Return [x, y] of the center of cell containing provided text 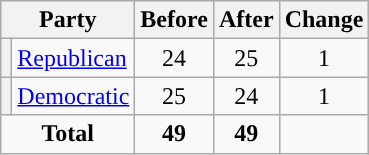
Before [174, 20]
Democratic [74, 96]
Party [68, 20]
Change [324, 20]
Total [68, 134]
After [246, 20]
Republican [74, 58]
